Scan for the cell matching the given text and deliver its (X, Y) coordinate at center. 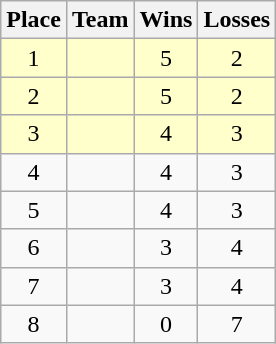
0 (166, 324)
Place (34, 20)
8 (34, 324)
Wins (166, 20)
6 (34, 248)
1 (34, 58)
Team (100, 20)
Losses (237, 20)
